Determine the (X, Y) coordinate at the center of the cell enclosing the given text.  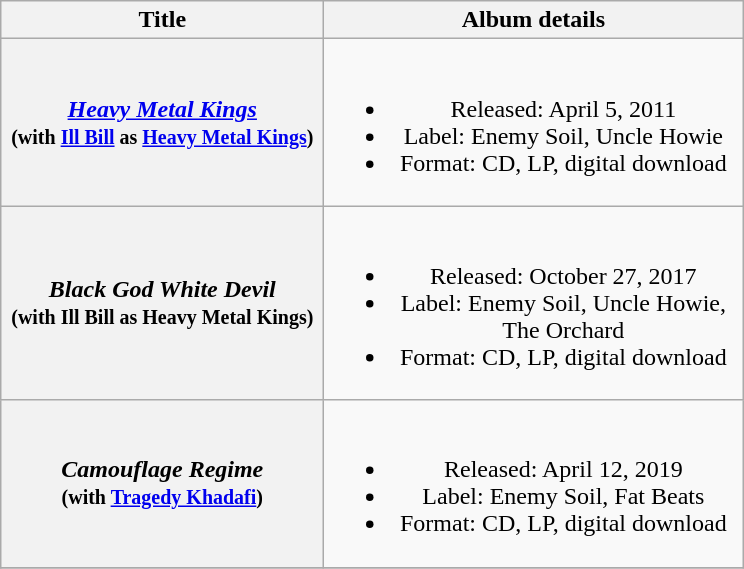
Title (162, 20)
Released: April 12, 2019Label: Enemy Soil, Fat BeatsFormat: CD, LP, digital download (534, 484)
Album details (534, 20)
Heavy Metal Kings (with Ill Bill as Heavy Metal Kings) (162, 122)
Released: October 27, 2017Label: Enemy Soil, Uncle Howie, The OrchardFormat: CD, LP, digital download (534, 303)
Released: April 5, 2011Label: Enemy Soil, Uncle HowieFormat: CD, LP, digital download (534, 122)
Black God White Devil (with Ill Bill as Heavy Metal Kings) (162, 303)
Camouflage Regime (with Tragedy Khadafi) (162, 484)
